Find where the given text appears and provide that cell's center as (x, y) coordinate. 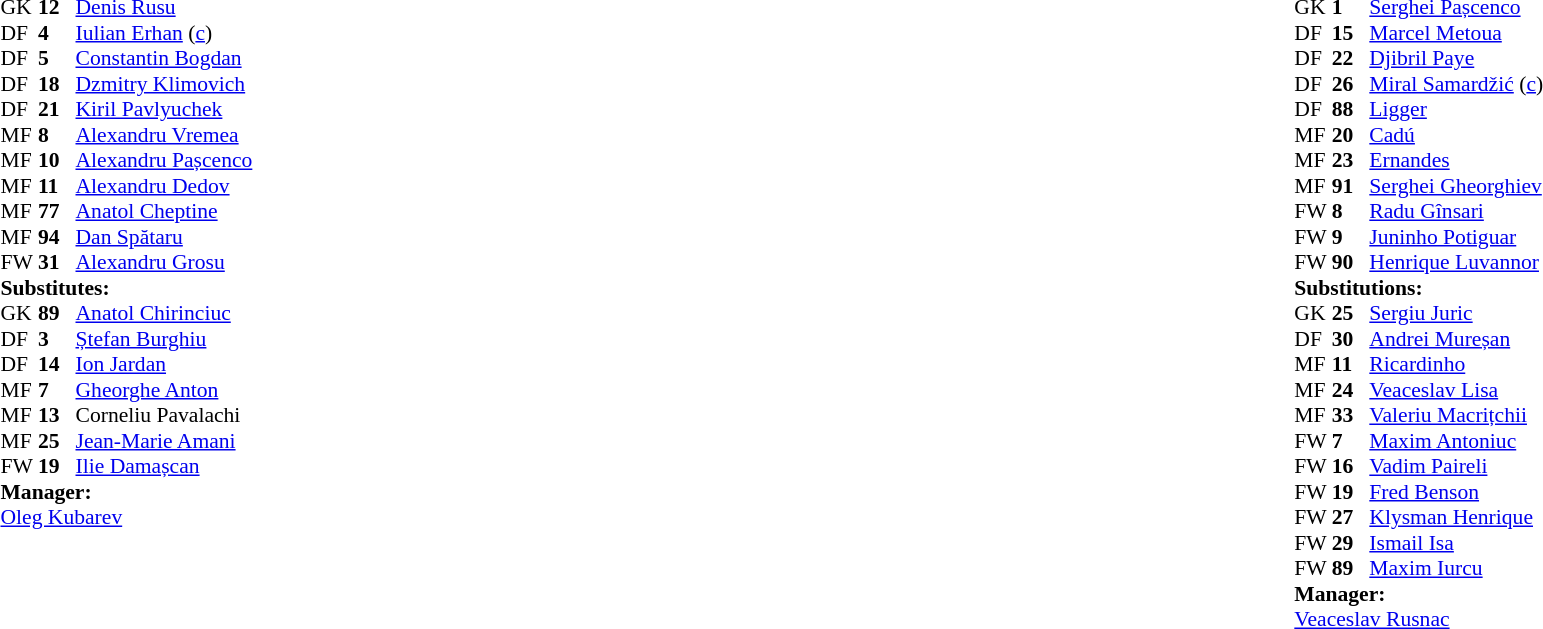
Dan Spătaru (164, 237)
Valeriu Macrițchii (1456, 415)
Substitutions: (1418, 288)
Iulian Erhan (c) (164, 33)
Klysman Henrique (1456, 517)
20 (1351, 135)
14 (57, 365)
Jean-Marie Amani (164, 441)
5 (57, 59)
Juninho Potiguar (1456, 237)
29 (1351, 543)
22 (1351, 59)
Marcel Metoua (1456, 33)
Corneliu Pavalachi (164, 415)
Anatol Cheptine (164, 211)
Miral Samardžić (c) (1456, 84)
3 (57, 339)
27 (1351, 517)
9 (1351, 237)
Gheorghe Anton (164, 390)
23 (1351, 161)
31 (57, 263)
15 (1351, 33)
Ștefan Burghiu (164, 339)
Veaceslav Lisa (1456, 390)
Radu Gînsari (1456, 211)
Ligger (1456, 109)
Ilie Damașcan (164, 467)
Substitutes: (126, 288)
Serghei Gheorghiev (1456, 186)
21 (57, 109)
Oleg Kubarev (126, 517)
Alexandru Grosu (164, 263)
30 (1351, 339)
88 (1351, 109)
Ricardinho (1456, 365)
Vadim Paireli (1456, 467)
Henrique Luvannor (1456, 263)
Fred Benson (1456, 492)
91 (1351, 186)
Constantin Bogdan (164, 59)
90 (1351, 263)
94 (57, 237)
Djibril Paye (1456, 59)
4 (57, 33)
33 (1351, 415)
Maxim Antoniuc (1456, 441)
Ismail Isa (1456, 543)
Dzmitry Klimovich (164, 84)
18 (57, 84)
77 (57, 211)
Maxim Iurcu (1456, 569)
24 (1351, 390)
Alexandru Dedov (164, 186)
16 (1351, 467)
Ion Jardan (164, 365)
Cadú (1456, 135)
26 (1351, 84)
Alexandru Pașcenco (164, 161)
Andrei Mureșan (1456, 339)
Alexandru Vremea (164, 135)
Anatol Chirinciuc (164, 313)
Kiril Pavlyuchek (164, 109)
Sergiu Juric (1456, 313)
Ernandes (1456, 161)
13 (57, 415)
10 (57, 161)
